Identify which cell holds the provided text, then report its (X, Y) central coordinate. 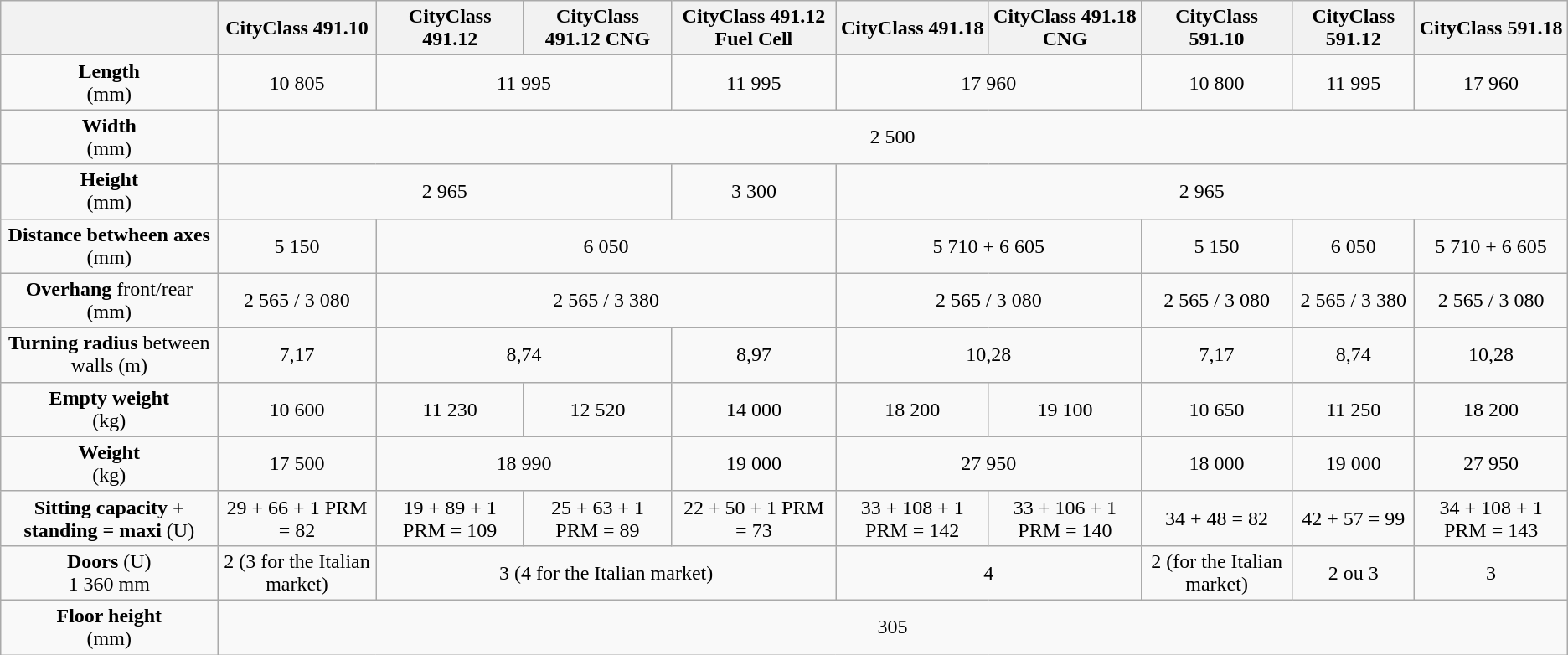
Turning radius between walls (m) (109, 355)
12 520 (597, 409)
8,97 (754, 355)
2 ou 3 (1354, 573)
10 800 (1217, 82)
3 (1491, 573)
10 650 (1217, 409)
19 + 89 + 1 PRM = 109 (450, 518)
29 + 66 + 1 PRM = 82 (297, 518)
10 600 (297, 409)
2 500 (893, 137)
CityClass 491.18 (912, 28)
4 (988, 573)
11 250 (1354, 409)
22 + 50 + 1 PRM = 73 (754, 518)
33 + 108 + 1 PRM = 142 (912, 518)
2 (3 for the Italian market) (297, 573)
305 (893, 627)
18 000 (1217, 464)
Weight (kg) (109, 464)
3 (4 for the Italian market) (606, 573)
14 000 (754, 409)
Overhang front/rear (mm) (109, 300)
CityClass 491.12 Fuel Cell (754, 28)
42 + 57 = 99 (1354, 518)
CityClass 491.12 (450, 28)
34 + 48 = 82 (1217, 518)
11 230 (450, 409)
19 100 (1065, 409)
CityClass 591.18 (1491, 28)
CityClass 491.12 CNG (597, 28)
34 + 108 + 1 PRM = 143 (1491, 518)
33 + 106 + 1 PRM = 140 (1065, 518)
Height (mm) (109, 191)
10 805 (297, 82)
Width (mm) (109, 137)
17 500 (297, 464)
25 + 63 + 1 PRM = 89 (597, 518)
2 (for the Italian market) (1217, 573)
CityClass 591.10 (1217, 28)
Distance betwheen axes (mm) (109, 246)
CityClass 491.10 (297, 28)
3 300 (754, 191)
CityClass 491.18 CNG (1065, 28)
Length (mm) (109, 82)
Sitting capacity + standing = maxi (U) (109, 518)
CityClass 591.12 (1354, 28)
Floor height(mm) (109, 627)
Doors (U) 1 360 mm (109, 573)
Empty weight (kg) (109, 409)
18 990 (524, 464)
